Pinpoint the cell where the given text exists, returning its (X, Y) midpoint coordinate. 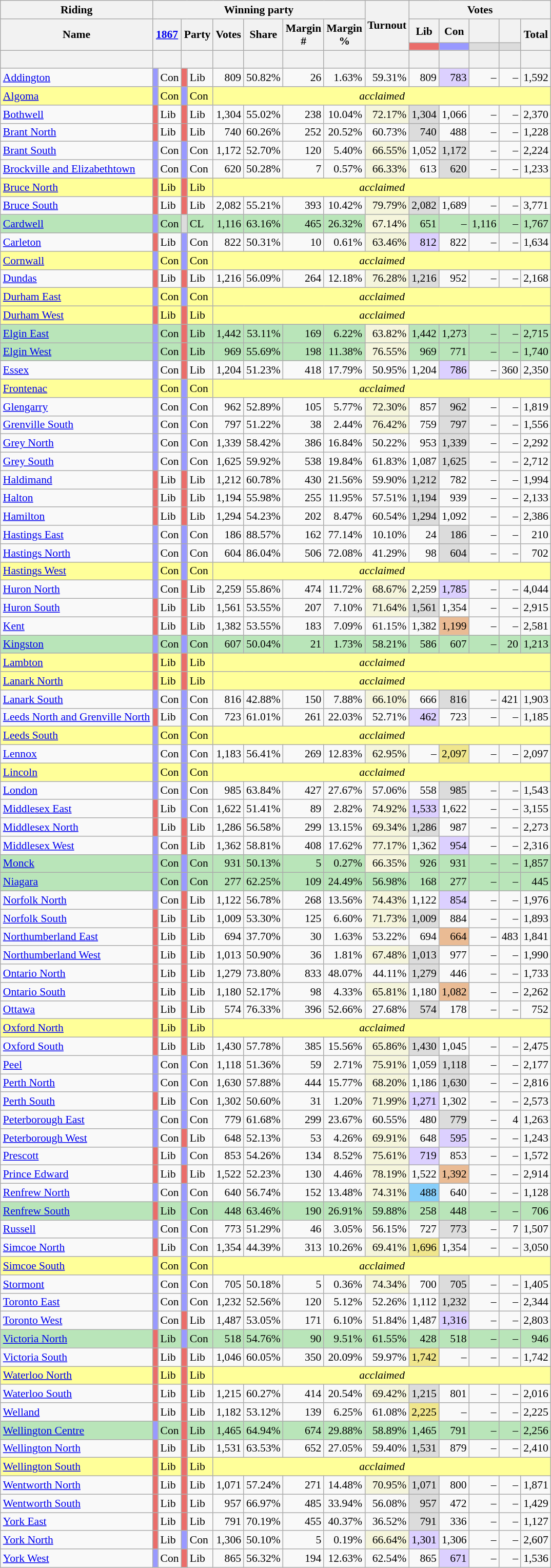
485 (304, 1503)
Grey South (77, 462)
59.92% (264, 462)
833 (304, 973)
Stormont (77, 1284)
76.55% (387, 352)
21 (304, 644)
1,429 (536, 1503)
50.31% (264, 242)
Total (536, 35)
727 (424, 1229)
2,273 (536, 827)
44.11% (387, 973)
Renfrew South (77, 1211)
52.70% (264, 151)
1,841 (536, 937)
7.09% (344, 626)
1,182 (228, 1412)
26.32% (344, 224)
Welland (77, 1412)
66.55% (387, 151)
36 (304, 955)
37.70% (264, 937)
1,185 (536, 717)
20.52% (344, 132)
1,271 (424, 1102)
58.21% (387, 644)
Frontenac (77, 388)
1,045 (455, 1047)
Dundas (77, 279)
1,507 (536, 1229)
719 (424, 1156)
75.61% (387, 1156)
Durham West (77, 316)
60.54% (387, 517)
Lennox (77, 754)
Essex (77, 370)
38 (304, 425)
2,224 (536, 151)
Addington (77, 78)
Wellington North (77, 1448)
1867 (167, 35)
2,715 (536, 334)
57.51% (387, 498)
702 (536, 553)
152 (304, 1193)
261 (304, 717)
Russell (77, 1229)
19.84% (344, 462)
1,128 (536, 1193)
1,994 (536, 480)
Ontario North (77, 973)
41.29% (387, 553)
59.90% (387, 480)
1,592 (536, 78)
22.03% (344, 717)
Wellington South (77, 1467)
60.55% (387, 1120)
61.68% (264, 1120)
76.42% (387, 425)
50.90% (264, 955)
465 (304, 224)
63.16% (264, 224)
51.23% (264, 370)
939 (455, 498)
55.21% (264, 206)
782 (455, 480)
786 (455, 370)
61.01% (264, 717)
57.78% (264, 1047)
13.15% (344, 827)
10.04% (344, 114)
430 (304, 480)
Wentworth South (77, 1503)
444 (304, 1083)
24 (424, 535)
Monck (77, 864)
56.32% (264, 1558)
269 (304, 754)
15.56% (344, 1047)
61.15% (387, 626)
313 (304, 1248)
20.54% (344, 1394)
Share (264, 35)
53.30% (264, 918)
Peel (77, 1065)
76.28% (387, 279)
7.10% (344, 608)
207 (304, 608)
472 (455, 1503)
Norfolk North (77, 900)
33.94% (344, 1503)
Lambton (77, 663)
55.69% (264, 352)
Leeds South (77, 736)
125 (304, 918)
771 (455, 352)
88.57% (264, 535)
76.33% (264, 1010)
57.06% (387, 791)
1,243 (536, 1138)
63.53% (264, 1448)
664 (455, 937)
2,256 (536, 1430)
Victoria North (77, 1339)
2,262 (536, 992)
Elgin West (77, 352)
61.08% (387, 1412)
61.83% (387, 462)
74.34% (387, 1284)
759 (424, 425)
Simcoe South (77, 1266)
Middlesex West (77, 846)
30 (304, 937)
Hamilton (77, 517)
27.68% (387, 1010)
65.81% (387, 992)
20 (510, 644)
Halton (77, 498)
Oxford North (77, 1028)
Victoria South (77, 1357)
60.73% (387, 132)
66.64% (387, 1540)
987 (455, 827)
480 (424, 1120)
396 (304, 1010)
13.56% (344, 900)
1,392 (455, 1174)
130 (304, 1174)
812 (424, 242)
52.23% (264, 1174)
61.55% (387, 1339)
105 (304, 407)
70.19% (264, 1522)
264 (304, 279)
Algoma (77, 96)
Cardwell (77, 224)
134 (304, 1156)
1,819 (536, 407)
6.25% (344, 1412)
1,092 (455, 517)
2.82% (344, 809)
64.94% (264, 1430)
23.67% (344, 1120)
77.17% (387, 846)
77.14% (344, 535)
169 (304, 334)
50.18% (264, 1284)
56.58% (264, 827)
1,903 (536, 699)
46 (304, 1229)
50.04% (264, 644)
953 (424, 443)
Haldimand (77, 480)
1,857 (536, 864)
59.97% (387, 1357)
3,155 (536, 809)
2,607 (536, 1540)
7.88% (344, 699)
90 (304, 1339)
2,168 (536, 279)
Toronto West (77, 1321)
150 (304, 699)
Huron North (77, 590)
60.26% (264, 132)
58.42% (264, 443)
Toronto East (77, 1302)
56.15% (387, 1229)
4 (510, 1120)
109 (304, 882)
Riding (77, 10)
700 (424, 1284)
0.57% (344, 169)
1.81% (344, 955)
5.12% (344, 1302)
Prince Edward (77, 1174)
Margin# (304, 35)
474 (304, 590)
Bruce North (77, 187)
8.52% (344, 1156)
1,082 (455, 992)
Niagara (77, 882)
706 (536, 1211)
Ontario South (77, 992)
50.82% (264, 78)
Glengarry (77, 407)
Cornwall (77, 261)
68.20% (387, 1083)
2,573 (536, 1102)
2,914 (536, 1174)
15.77% (344, 1083)
56.74% (264, 1193)
1,301 (424, 1540)
1,536 (536, 1558)
29.88% (344, 1430)
Northumberland East (77, 937)
1,046 (228, 1357)
414 (304, 1394)
60.05% (264, 1357)
190 (304, 1211)
2,475 (536, 1047)
Hastings North (77, 553)
2,915 (536, 608)
2,177 (536, 1065)
427 (304, 791)
51.36% (264, 1065)
89 (304, 809)
66.10% (387, 699)
393 (304, 206)
Bothwell (77, 114)
71.99% (387, 1102)
53.05% (264, 1321)
446 (455, 973)
Grenville South (77, 425)
52.66% (344, 1010)
11.72% (344, 590)
Norfolk South (77, 918)
1,767 (536, 224)
0.61% (344, 242)
6.22% (344, 334)
586 (424, 644)
1,893 (536, 918)
1,740 (536, 352)
336 (455, 1522)
78.19% (387, 1174)
857 (424, 407)
53.12% (264, 1412)
24.49% (344, 882)
71.73% (387, 918)
1,316 (455, 1321)
854 (455, 900)
1,634 (536, 242)
1,533 (424, 809)
79.79% (387, 206)
0.19% (344, 1540)
Leeds North and Grenville North (77, 717)
72.30% (387, 407)
72.17% (387, 114)
York North (77, 1540)
Perth South (77, 1102)
2,350 (536, 370)
54.23% (264, 517)
75.91% (387, 1065)
56.08% (387, 1503)
66.35% (387, 864)
Elgin East (77, 334)
6.60% (344, 918)
50.10% (264, 1540)
Oxford South (77, 1047)
1,052 (424, 151)
71.64% (387, 608)
1,785 (455, 590)
595 (455, 1138)
4.33% (344, 992)
1,112 (424, 1302)
51.29% (264, 1229)
52.71% (387, 717)
Peterborough West (77, 1138)
86.04% (264, 553)
884 (455, 918)
252 (304, 132)
50.13% (264, 864)
11.95% (344, 498)
1,199 (455, 626)
Brant South (77, 151)
26.91% (344, 1211)
2,803 (536, 1321)
Peterborough East (77, 1120)
Ottawa (77, 1010)
408 (304, 846)
1,543 (536, 791)
58.89% (387, 1430)
Lanark North (77, 681)
801 (455, 1394)
Hastings West (77, 571)
51.41% (264, 809)
421 (510, 699)
5.77% (344, 407)
1,059 (424, 1065)
1,405 (536, 1284)
50.28% (264, 169)
Bruce South (77, 206)
2,712 (536, 462)
Wentworth North (77, 1485)
946 (536, 1339)
54.26% (264, 1156)
1,689 (455, 206)
Kingston (77, 644)
40.37% (344, 1522)
1,186 (424, 1083)
56.41% (264, 754)
27.05% (344, 1448)
Simcoe North (77, 1248)
52.56% (264, 1302)
57.88% (264, 1083)
671 (455, 1558)
350 (304, 1357)
51.84% (387, 1321)
65.86% (387, 1047)
752 (536, 1010)
26 (304, 78)
12.63% (344, 1558)
60.27% (264, 1394)
5.40% (344, 151)
Middlesex East (77, 809)
Durham East (77, 297)
69.91% (387, 1138)
1,556 (536, 425)
0.36% (344, 1284)
50.95% (387, 370)
Lincoln (77, 772)
62.95% (387, 754)
666 (424, 699)
10.10% (387, 535)
238 (304, 114)
418 (304, 370)
Renfrew North (77, 1193)
67.14% (387, 224)
52.17% (264, 992)
Prescott (77, 1156)
926 (424, 864)
12.83% (344, 754)
1,066 (455, 114)
55.86% (264, 590)
952 (455, 279)
59.40% (387, 1448)
3,771 (536, 206)
1.20% (344, 1102)
Northumberland West (77, 955)
2,016 (536, 1394)
360 (510, 370)
Kent (77, 626)
258 (424, 1211)
74.43% (387, 900)
55.98% (264, 498)
1,087 (424, 462)
Hastings East (77, 535)
54.76% (264, 1339)
Wellington Centre (77, 1430)
2,292 (536, 443)
538 (304, 462)
36.52% (387, 1522)
139 (304, 1412)
651 (424, 224)
783 (455, 78)
Party (198, 35)
168 (424, 882)
1,213 (536, 644)
74.31% (387, 1193)
42.88% (264, 699)
Winning party (259, 10)
56.78% (264, 900)
2.71% (344, 1065)
62.54% (387, 1558)
202 (304, 517)
58.81% (264, 846)
210 (536, 535)
268 (304, 900)
2,581 (536, 626)
10.26% (344, 1248)
1,183 (228, 754)
50.60% (264, 1102)
10.42% (344, 206)
386 (304, 443)
652 (304, 1448)
2.44% (344, 425)
52.89% (264, 407)
53 (304, 1138)
16.84% (344, 443)
44.39% (264, 1248)
2,316 (536, 846)
2,370 (536, 114)
50.22% (387, 443)
1,127 (536, 1522)
Waterloo South (77, 1394)
27.67% (344, 791)
183 (304, 626)
63.82% (387, 334)
Lanark South (77, 699)
Middlesex North (77, 827)
Name (77, 35)
Perth North (77, 1083)
York East (77, 1522)
55.02% (264, 114)
9.51% (344, 1339)
558 (424, 791)
10 (304, 242)
800 (455, 1485)
67.48% (387, 955)
1,976 (536, 900)
462 (424, 717)
68.67% (387, 590)
428 (424, 1339)
271 (304, 1485)
674 (304, 1430)
6.10% (344, 1321)
66.33% (387, 169)
3,050 (536, 1248)
879 (455, 1448)
11.38% (344, 352)
59.88% (387, 1211)
Brockville and Elizabethtown (77, 169)
Waterloo North (77, 1376)
2,344 (536, 1302)
Brant North (77, 132)
162 (304, 535)
62.25% (264, 882)
2,816 (536, 1083)
69.34% (387, 827)
20.09% (344, 1357)
1.73% (344, 644)
1,233 (536, 169)
59.31% (387, 78)
57.24% (264, 1485)
178 (455, 1010)
70.95% (387, 1485)
4.26% (344, 1138)
13.48% (344, 1193)
Turnout (387, 26)
1,263 (536, 1120)
445 (536, 882)
CL (200, 224)
63.84% (264, 791)
Margin% (344, 35)
66.97% (264, 1503)
14.48% (344, 1485)
53.22% (387, 937)
483 (510, 937)
613 (424, 169)
2,133 (536, 498)
8.47% (344, 517)
3.05% (344, 1229)
1,572 (536, 1156)
31 (304, 1102)
59 (304, 1065)
954 (455, 846)
171 (304, 1321)
2,410 (536, 1448)
2,386 (536, 517)
1,990 (536, 955)
385 (304, 1047)
56.98% (387, 882)
52.13% (264, 1138)
506 (304, 553)
52.26% (387, 1302)
72.08% (344, 553)
1,696 (424, 1248)
455 (304, 1522)
56.09% (264, 279)
17.79% (344, 370)
12.18% (344, 279)
48.07% (344, 973)
London (77, 791)
1,733 (536, 973)
74.92% (387, 809)
Grey North (77, 443)
Huron South (77, 608)
York West (77, 1558)
51.22% (264, 425)
21.56% (344, 480)
1,228 (536, 132)
73.80% (264, 973)
255 (304, 498)
53.11% (264, 334)
977 (455, 955)
4.46% (344, 1174)
Carleton (77, 242)
69.42% (387, 1394)
0.27% (344, 864)
1,871 (536, 1485)
1,273 (455, 334)
194 (304, 1558)
4,044 (536, 590)
69.41% (387, 1248)
60.78% (264, 480)
198 (304, 352)
17.62% (344, 846)
